Identify which cell holds the provided text, then report its (x, y) central coordinate. 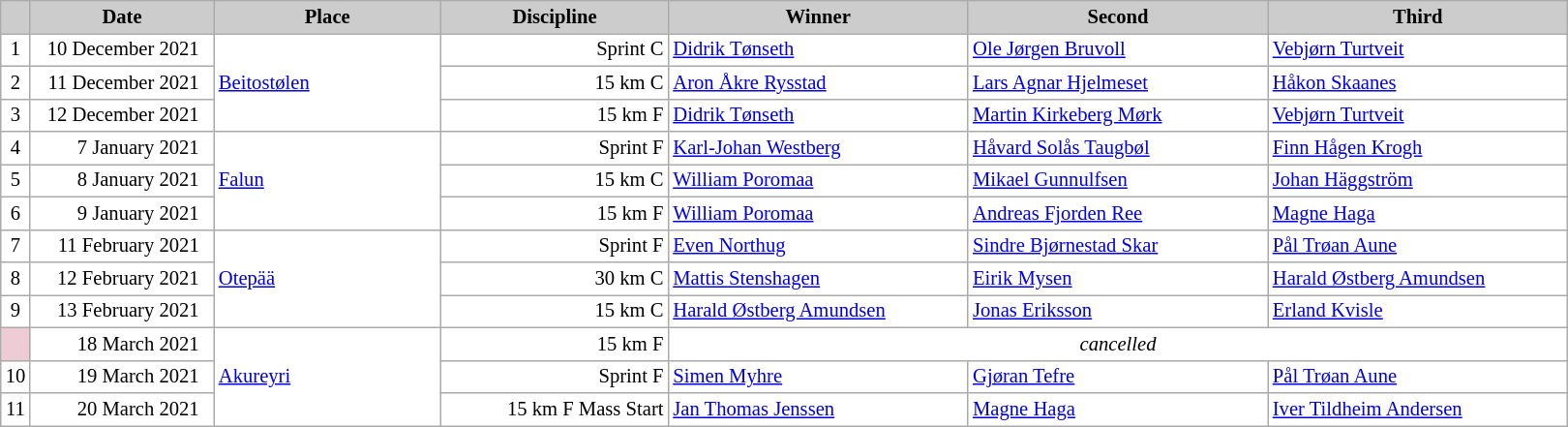
2 (15, 82)
Falun (327, 180)
10 (15, 377)
Erland Kvisle (1418, 311)
Place (327, 16)
Johan Häggström (1418, 180)
Eirik Mysen (1118, 278)
Jonas Eriksson (1118, 311)
19 March 2021 (122, 377)
7 January 2021 (122, 148)
Håvard Solås Taugbøl (1118, 148)
3 (15, 115)
Mikael Gunnulfsen (1118, 180)
Date (122, 16)
6 (15, 213)
Discipline (556, 16)
Lars Agnar Hjelmeset (1118, 82)
30 km C (556, 278)
9 (15, 311)
Karl-Johan Westberg (818, 148)
Gjøran Tefre (1118, 377)
Second (1118, 16)
Otepää (327, 279)
8 (15, 278)
Third (1418, 16)
Winner (818, 16)
13 February 2021 (122, 311)
18 March 2021 (122, 344)
8 January 2021 (122, 180)
11 (15, 410)
Jan Thomas Jenssen (818, 410)
Finn Hågen Krogh (1418, 148)
9 January 2021 (122, 213)
12 December 2021 (122, 115)
Martin Kirkeberg Mørk (1118, 115)
4 (15, 148)
Sindre Bjørnestad Skar (1118, 246)
Simen Myhre (818, 377)
7 (15, 246)
11 February 2021 (122, 246)
Håkon Skaanes (1418, 82)
Even Northug (818, 246)
Andreas Fjorden Ree (1118, 213)
cancelled (1117, 344)
Ole Jørgen Bruvoll (1118, 49)
20 March 2021 (122, 410)
Akureyri (327, 376)
Mattis Stenshagen (818, 278)
Sprint C (556, 49)
Iver Tildheim Andersen (1418, 410)
15 km F Mass Start (556, 410)
11 December 2021 (122, 82)
10 December 2021 (122, 49)
Beitostølen (327, 81)
12 February 2021 (122, 278)
5 (15, 180)
1 (15, 49)
Aron Åkre Rysstad (818, 82)
